Identify which cell holds the provided text, then report its [X, Y] central coordinate. 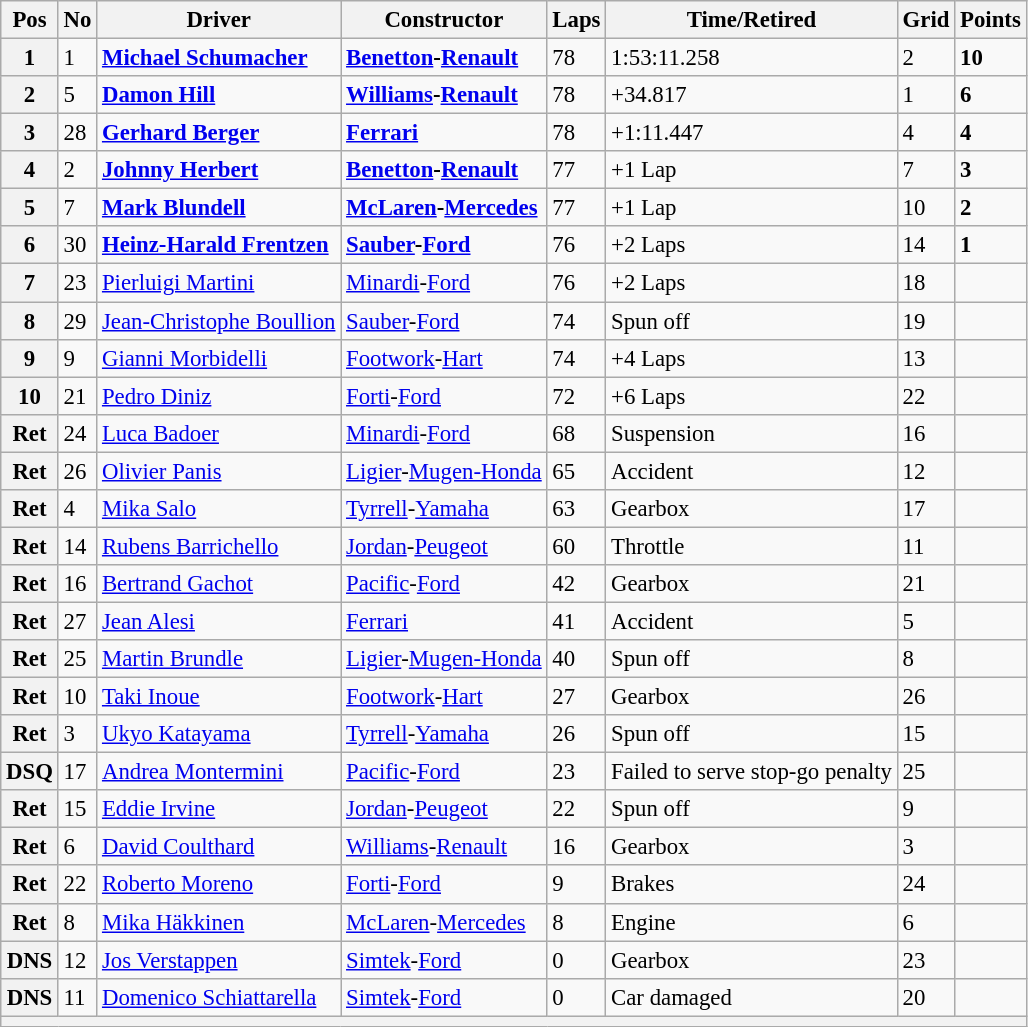
David Coulthard [219, 847]
Suspension [752, 433]
Johnny Herbert [219, 170]
Constructor [444, 20]
Engine [752, 922]
No [77, 20]
Mika Häkkinen [219, 922]
+6 Laps [752, 396]
Jean Alesi [219, 621]
Failed to serve stop-go penalty [752, 772]
Pierluigi Martini [219, 283]
Points [990, 20]
Car damaged [752, 997]
30 [77, 245]
Olivier Panis [219, 471]
Pedro Diniz [219, 396]
Michael Schumacher [219, 58]
Gerhard Berger [219, 133]
Grid [926, 20]
40 [576, 659]
Time/Retired [752, 20]
Driver [219, 20]
68 [576, 433]
Pos [30, 20]
19 [926, 321]
+34.817 [752, 95]
Taki Inoue [219, 697]
Mika Salo [219, 509]
20 [926, 997]
Brakes [752, 885]
28 [77, 133]
Jos Verstappen [219, 960]
Rubens Barrichello [219, 546]
Laps [576, 20]
60 [576, 546]
72 [576, 396]
Heinz-Harald Frentzen [219, 245]
Jean-Christophe Boullion [219, 321]
Eddie Irvine [219, 809]
DSQ [30, 772]
Mark Blundell [219, 208]
13 [926, 358]
Gianni Morbidelli [219, 358]
Damon Hill [219, 95]
65 [576, 471]
18 [926, 283]
Domenico Schiattarella [219, 997]
41 [576, 621]
1:53:11.258 [752, 58]
42 [576, 584]
Luca Badoer [219, 433]
29 [77, 321]
+4 Laps [752, 358]
Andrea Montermini [219, 772]
Bertrand Gachot [219, 584]
Martin Brundle [219, 659]
Roberto Moreno [219, 885]
Throttle [752, 546]
Ukyo Katayama [219, 734]
63 [576, 509]
+1:11.447 [752, 133]
